Return (x, y) of the center of cell containing provided text 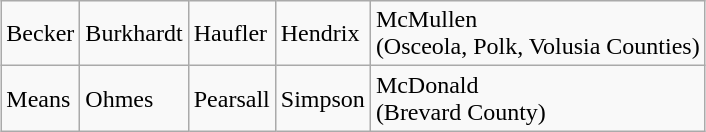
Means (40, 98)
Haufler (232, 34)
Simpson (322, 98)
Burkhardt (134, 34)
Pearsall (232, 98)
Becker (40, 34)
McMullen (Osceola, Polk, Volusia Counties) (538, 34)
Ohmes (134, 98)
McDonald (Brevard County) (538, 98)
Hendrix (322, 34)
